Find where the given text appears and provide that cell's center as (X, Y) coordinate. 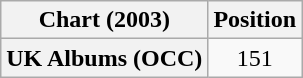
151 (255, 58)
Chart (2003) (104, 20)
Position (255, 20)
UK Albums (OCC) (104, 58)
